Capture the cell that displays the provided text and extract its (X, Y) central coordinate. 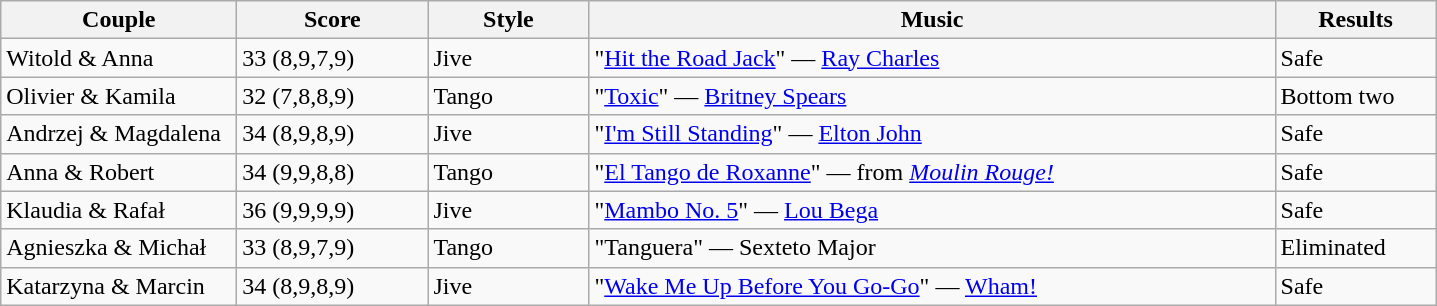
Witold & Anna (119, 58)
36 (9,9,9,9) (332, 210)
Katarzyna & Marcin (119, 286)
"El Tango de Roxanne" — from Moulin Rouge! (932, 172)
Score (332, 20)
"Wake Me Up Before You Go-Go" — Wham! (932, 286)
"Mambo No. 5" — Lou Bega (932, 210)
Music (932, 20)
Bottom two (1356, 96)
Agnieszka & Michał (119, 248)
Anna & Robert (119, 172)
32 (7,8,8,9) (332, 96)
"Toxic" — Britney Spears (932, 96)
"I'm Still Standing" — Elton John (932, 134)
Eliminated (1356, 248)
34 (9,9,8,8) (332, 172)
Klaudia & Rafał (119, 210)
"Hit the Road Jack" — Ray Charles (932, 58)
Style (508, 20)
Andrzej & Magdalena (119, 134)
"Tanguera" — Sexteto Major (932, 248)
Couple (119, 20)
Results (1356, 20)
Olivier & Kamila (119, 96)
